Capture the cell that displays the provided text and extract its (X, Y) central coordinate. 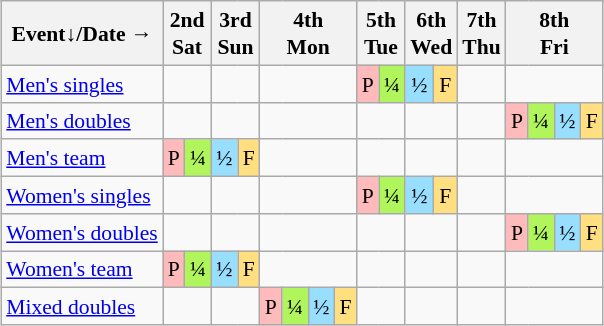
5thTue (381, 33)
2ndSat (187, 33)
8thFri (554, 33)
Event↓/Date → (82, 33)
Men's team (82, 158)
Men's singles (82, 84)
Mixed doubles (82, 306)
Women's doubles (82, 232)
Women's team (82, 268)
Women's singles (82, 194)
6thWed (431, 33)
3rdSun (235, 33)
Men's doubles (82, 120)
4thMon (308, 33)
7thThu (482, 33)
